Provide the (X, Y) coordinate of the cell's center where the given text is located.  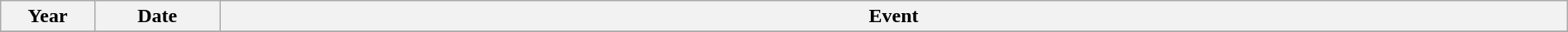
Event (893, 16)
Year (48, 16)
Date (157, 16)
